Scan for the cell matching the given text and deliver its [x, y] coordinate at center. 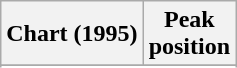
Chart (1995) [72, 34]
Peakposition [189, 34]
